Identify which cell holds the provided text, then report its (X, Y) central coordinate. 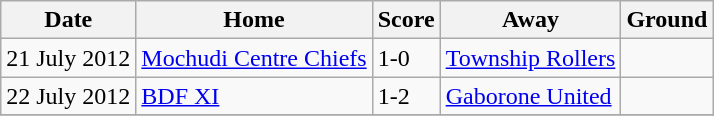
Away (530, 20)
Ground (667, 20)
Mochudi Centre Chiefs (254, 58)
21 July 2012 (68, 58)
Home (254, 20)
22 July 2012 (68, 96)
Date (68, 20)
Score (406, 20)
BDF XI (254, 96)
Gaborone United (530, 96)
Township Rollers (530, 58)
1-0 (406, 58)
1-2 (406, 96)
